Return (x, y) of the center of cell containing provided text 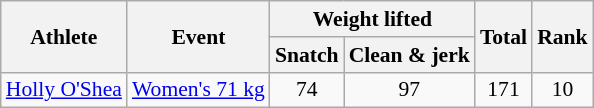
Snatch (307, 55)
Weight lifted (372, 19)
Clean & jerk (410, 55)
74 (307, 90)
Holly O'Shea (64, 90)
Women's 71 kg (198, 90)
171 (504, 90)
97 (410, 90)
Athlete (64, 36)
10 (562, 90)
Event (198, 36)
Total (504, 36)
Rank (562, 36)
